Detect which cell encompasses the target text, then output its [X, Y] center coordinate. 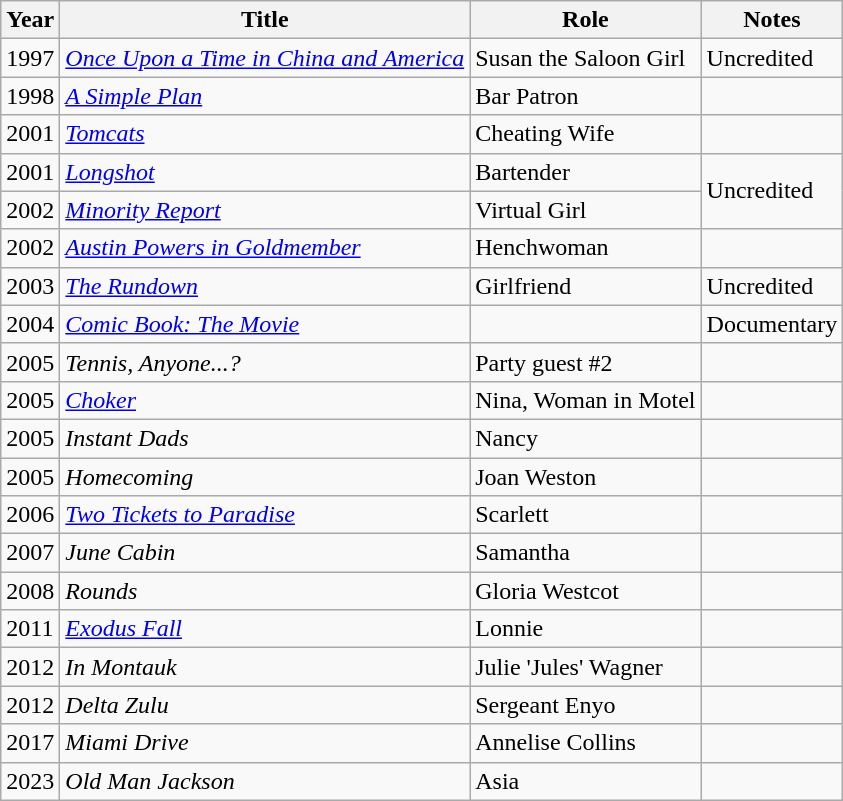
Documentary [772, 324]
Rounds [265, 591]
Tomcats [265, 134]
June Cabin [265, 553]
Julie 'Jules' Wagner [586, 667]
Miami Drive [265, 743]
2003 [30, 286]
Party guest #2 [586, 362]
Year [30, 20]
Samantha [586, 553]
2023 [30, 781]
A Simple Plan [265, 96]
Two Tickets to Paradise [265, 515]
The Rundown [265, 286]
Longshot [265, 172]
Nina, Woman in Motel [586, 400]
Exodus Fall [265, 629]
Susan the Saloon Girl [586, 58]
Instant Dads [265, 438]
2011 [30, 629]
Gloria Westcot [586, 591]
Minority Report [265, 210]
Role [586, 20]
Choker [265, 400]
Joan Weston [586, 477]
Homecoming [265, 477]
In Montauk [265, 667]
Bartender [586, 172]
Bar Patron [586, 96]
Austin Powers in Goldmember [265, 248]
Delta Zulu [265, 705]
Notes [772, 20]
Asia [586, 781]
1997 [30, 58]
2006 [30, 515]
Henchwoman [586, 248]
Tennis, Anyone...? [265, 362]
Comic Book: The Movie [265, 324]
Girlfriend [586, 286]
Annelise Collins [586, 743]
2004 [30, 324]
2017 [30, 743]
Sergeant Enyo [586, 705]
Old Man Jackson [265, 781]
1998 [30, 96]
Nancy [586, 438]
2008 [30, 591]
2007 [30, 553]
Scarlett [586, 515]
Title [265, 20]
Cheating Wife [586, 134]
Once Upon a Time in China and America [265, 58]
Lonnie [586, 629]
Virtual Girl [586, 210]
